Find where the given text appears and provide that cell's center as [x, y] coordinate. 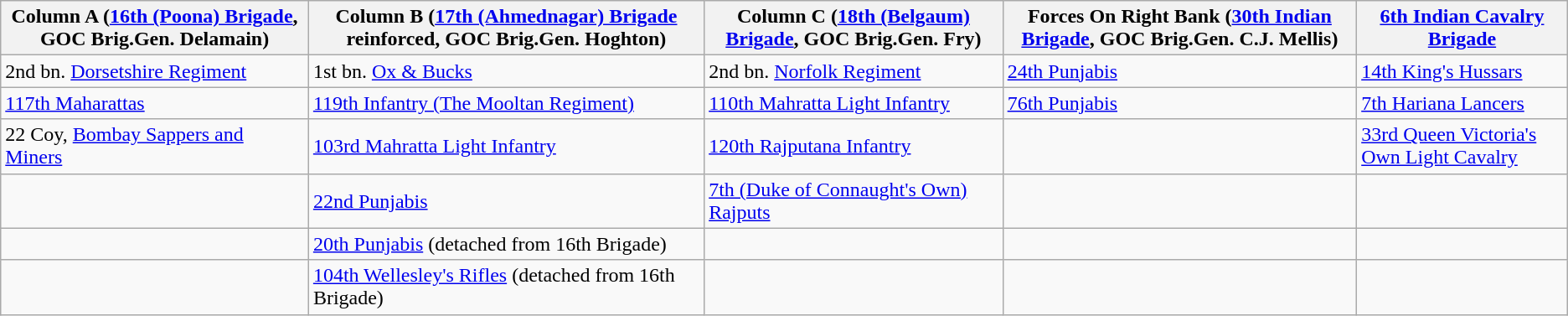
20th Punjabis (detached from 16th Brigade) [506, 244]
2nd bn. Norfolk Regiment [854, 71]
22nd Punjabis [506, 201]
Column B (17th (Ahmednagar) Brigade reinforced, GOC Brig.Gen. Hoghton) [506, 28]
103rd Mahratta Light Infantry [506, 146]
22 Coy, Bombay Sappers and Miners [155, 146]
Forces On Right Bank (30th Indian Brigade, GOC Brig.Gen. C.J. Mellis) [1179, 28]
7th (Duke of Connaught's Own) Rajputs [854, 201]
7th Hariana Lancers [1462, 103]
Column A (16th (Poona) Brigade, GOC Brig.Gen. Delamain) [155, 28]
104th Wellesley's Rifles (detached from 16th Brigade) [506, 287]
6th Indian Cavalry Brigade [1462, 28]
119th Infantry (The Mooltan Regiment) [506, 103]
117th Maharattas [155, 103]
14th King's Hussars [1462, 71]
1st bn. Ox & Bucks [506, 71]
76th Punjabis [1179, 103]
110th Mahratta Light Infantry [854, 103]
2nd bn. Dorsetshire Regiment [155, 71]
Column C (18th (Belgaum) Brigade, GOC Brig.Gen. Fry) [854, 28]
24th Punjabis [1179, 71]
33rd Queen Victoria's Own Light Cavalry [1462, 146]
120th Rajputana Infantry [854, 146]
